Detect which cell encompasses the target text, then output its [x, y] center coordinate. 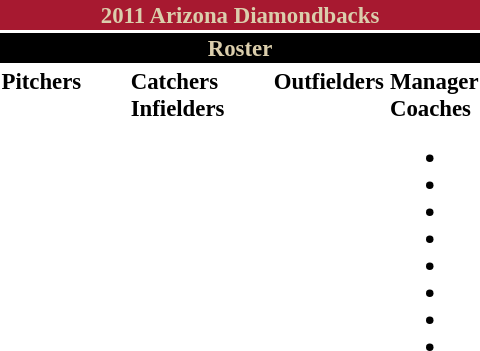
Roster [240, 48]
2011 Arizona Diamondbacks [240, 15]
